Provide the [X, Y] coordinate of the cell's center where the given text is located.  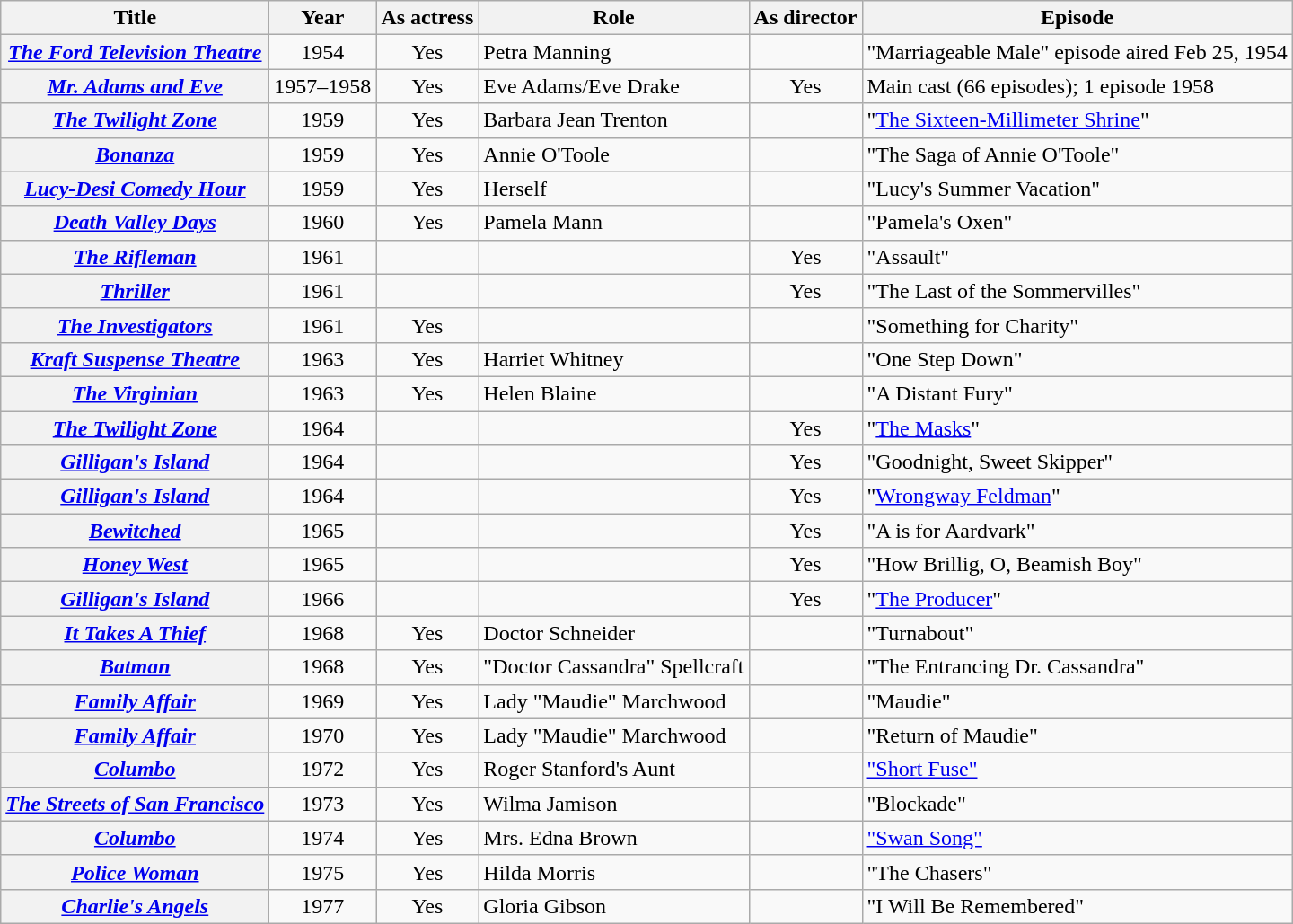
1973 [323, 804]
The Ford Television Theatre [135, 52]
1969 [323, 701]
Honey West [135, 565]
Year [323, 18]
"The Last of the Sommervilles" [1077, 291]
"The Chasers" [1077, 872]
1972 [323, 770]
Herself [614, 189]
1960 [323, 223]
"I Will Be Remembered" [1077, 906]
The Rifleman [135, 257]
"Assault" [1077, 257]
Lucy-Desi Comedy Hour [135, 189]
"Wrongway Feldman" [1077, 497]
"The Saga of Annie O'Toole" [1077, 154]
1970 [323, 735]
Petra Manning [614, 52]
1954 [323, 52]
"The Masks" [1077, 428]
Pamela Mann [614, 223]
Charlie's Angels [135, 906]
Mr. Adams and Eve [135, 86]
"Maudie" [1077, 701]
Harriet Whitney [614, 359]
Mrs. Edna Brown [614, 838]
"Lucy's Summer Vacation" [1077, 189]
"The Entrancing Dr. Cassandra" [1077, 667]
"Short Fuse" [1077, 770]
Thriller [135, 291]
Bewitched [135, 531]
Gloria Gibson [614, 906]
"The Producer" [1077, 599]
"One Step Down" [1077, 359]
Bonanza [135, 154]
1975 [323, 872]
Death Valley Days [135, 223]
Kraft Suspense Theatre [135, 359]
As director [805, 18]
The Streets of San Francisco [135, 804]
Main cast (66 episodes); 1 episode 1958 [1077, 86]
As actress [427, 18]
Roger Stanford's Aunt [614, 770]
Annie O'Toole [614, 154]
Episode [1077, 18]
Batman [135, 667]
"A is for Aardvark" [1077, 531]
"How Brillig, O, Beamish Boy" [1077, 565]
The Investigators [135, 325]
Hilda Morris [614, 872]
"Doctor Cassandra" Spellcraft [614, 667]
Wilma Jamison [614, 804]
Barbara Jean Trenton [614, 120]
Eve Adams/Eve Drake [614, 86]
"The Sixteen-Millimeter Shrine" [1077, 120]
"Marriageable Male" episode aired Feb 25, 1954 [1077, 52]
"Return of Maudie" [1077, 735]
"Swan Song" [1077, 838]
1966 [323, 599]
1977 [323, 906]
"Pamela's Oxen" [1077, 223]
1957–1958 [323, 86]
"Blockade" [1077, 804]
Police Woman [135, 872]
It Takes A Thief [135, 633]
1974 [323, 838]
"Turnabout" [1077, 633]
The Virginian [135, 393]
Title [135, 18]
"A Distant Fury" [1077, 393]
Helen Blaine [614, 393]
Role [614, 18]
"Something for Charity" [1077, 325]
Doctor Schneider [614, 633]
"Goodnight, Sweet Skipper" [1077, 462]
